Detect which cell encompasses the target text, then output its [X, Y] center coordinate. 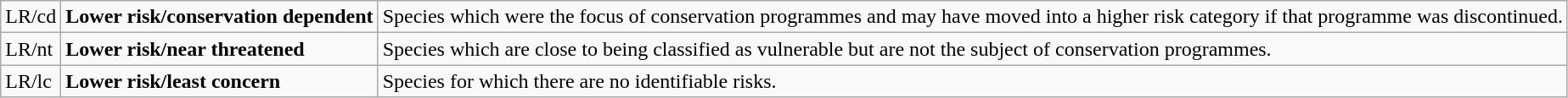
Lower risk/conservation dependent [219, 17]
Lower risk/near threatened [219, 49]
Species which were the focus of conservation programmes and may have moved into a higher risk category if that programme was discontinued. [973, 17]
Lower risk/least concern [219, 81]
LR/lc [31, 81]
LR/cd [31, 17]
LR/nt [31, 49]
Species for which there are no identifiable risks. [973, 81]
Species which are close to being classified as vulnerable but are not the subject of conservation programmes. [973, 49]
